Determine the (x, y) coordinate at the center of the cell enclosing the given text.  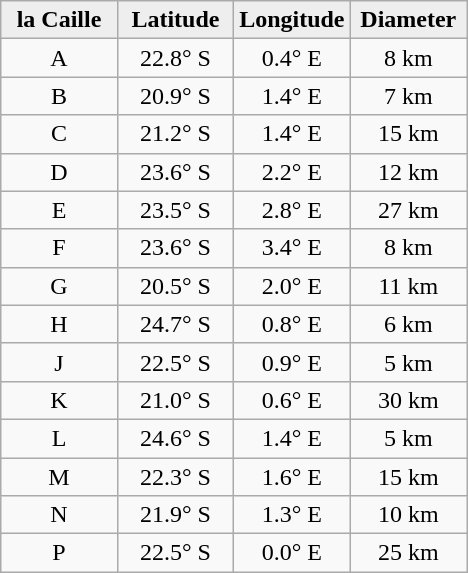
21.2° S (175, 134)
B (59, 96)
27 km (408, 210)
N (59, 515)
23.5° S (175, 210)
L (59, 438)
21.0° S (175, 400)
0.9° E (292, 362)
30 km (408, 400)
Longitude (292, 20)
E (59, 210)
22.8° S (175, 58)
22.3° S (175, 477)
10 km (408, 515)
Latitude (175, 20)
0.8° E (292, 324)
F (59, 248)
M (59, 477)
24.7° S (175, 324)
0.4° E (292, 58)
1.6° E (292, 477)
3.4° E (292, 248)
24.6° S (175, 438)
H (59, 324)
25 km (408, 553)
11 km (408, 286)
20.9° S (175, 96)
D (59, 172)
2.2° E (292, 172)
la Caille (59, 20)
A (59, 58)
2.0° E (292, 286)
21.9° S (175, 515)
C (59, 134)
6 km (408, 324)
20.5° S (175, 286)
J (59, 362)
0.6° E (292, 400)
7 km (408, 96)
G (59, 286)
P (59, 553)
K (59, 400)
0.0° E (292, 553)
Diameter (408, 20)
2.8° E (292, 210)
12 km (408, 172)
1.3° E (292, 515)
